Output the [x, y] coordinate of the center of the cell containing the given text.  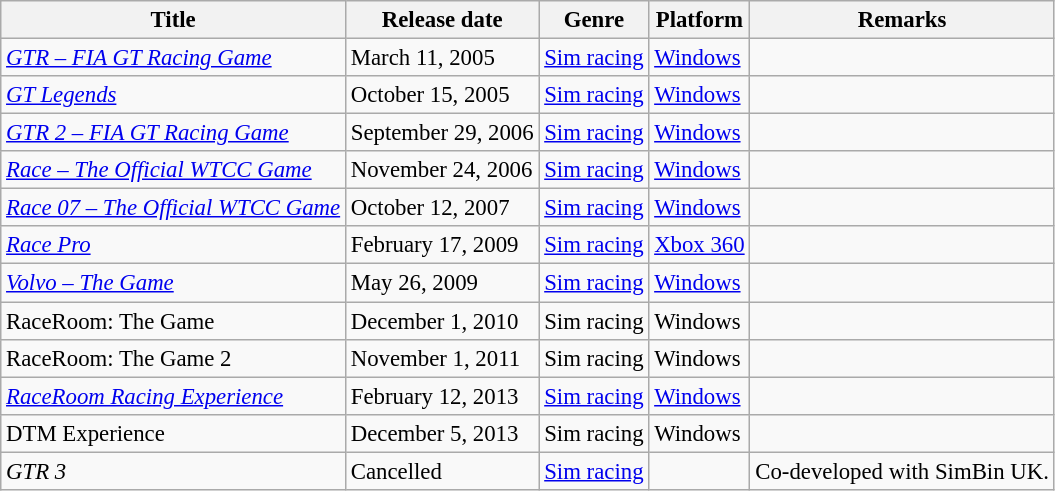
Title [174, 20]
GTR – FIA GT Racing Game [174, 58]
Race 07 – The Official WTCC Game [174, 208]
GTR 2 – FIA GT Racing Game [174, 133]
RaceRoom: The Game 2 [174, 358]
May 26, 2009 [442, 283]
GT Legends [174, 95]
Platform [700, 20]
Cancelled [442, 471]
GTR 3 [174, 471]
October 12, 2007 [442, 208]
December 1, 2010 [442, 321]
Race Pro [174, 245]
February 12, 2013 [442, 396]
Volvo – The Game [174, 283]
September 29, 2006 [442, 133]
DTM Experience [174, 433]
February 17, 2009 [442, 245]
October 15, 2005 [442, 95]
November 1, 2011 [442, 358]
Remarks [902, 20]
RaceRoom Racing Experience [174, 396]
Co-developed with SimBin UK. [902, 471]
RaceRoom: The Game [174, 321]
Genre [594, 20]
November 24, 2006 [442, 170]
Release date [442, 20]
Race – The Official WTCC Game [174, 170]
Xbox 360 [700, 245]
March 11, 2005 [442, 58]
December 5, 2013 [442, 433]
